Find where the given text appears and provide that cell's center as (X, Y) coordinate. 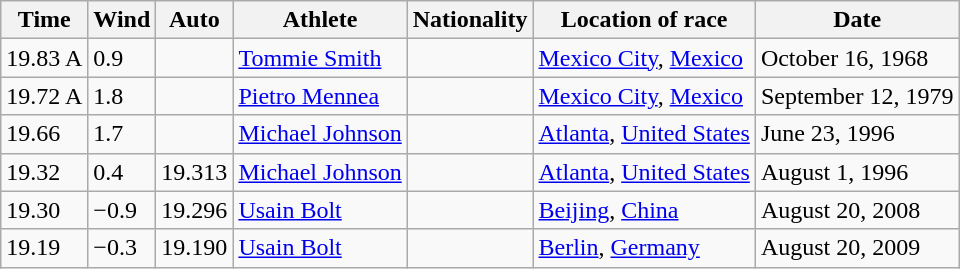
19.66 (44, 134)
19.83 A (44, 58)
19.296 (194, 210)
19.313 (194, 172)
Athlete (320, 20)
Auto (194, 20)
19.72 A (44, 96)
August 20, 2008 (857, 210)
1.7 (122, 134)
−0.9 (122, 210)
19.190 (194, 248)
Beijing, China (644, 210)
September 12, 1979 (857, 96)
Time (44, 20)
June 23, 1996 (857, 134)
Berlin, Germany (644, 248)
Pietro Mennea (320, 96)
August 1, 1996 (857, 172)
−0.3 (122, 248)
Nationality (470, 20)
Wind (122, 20)
August 20, 2009 (857, 248)
0.9 (122, 58)
19.32 (44, 172)
1.8 (122, 96)
0.4 (122, 172)
Tommie Smith (320, 58)
Date (857, 20)
19.30 (44, 210)
October 16, 1968 (857, 58)
Location of race (644, 20)
19.19 (44, 248)
